Identify which cell holds the provided text, then report its [x, y] central coordinate. 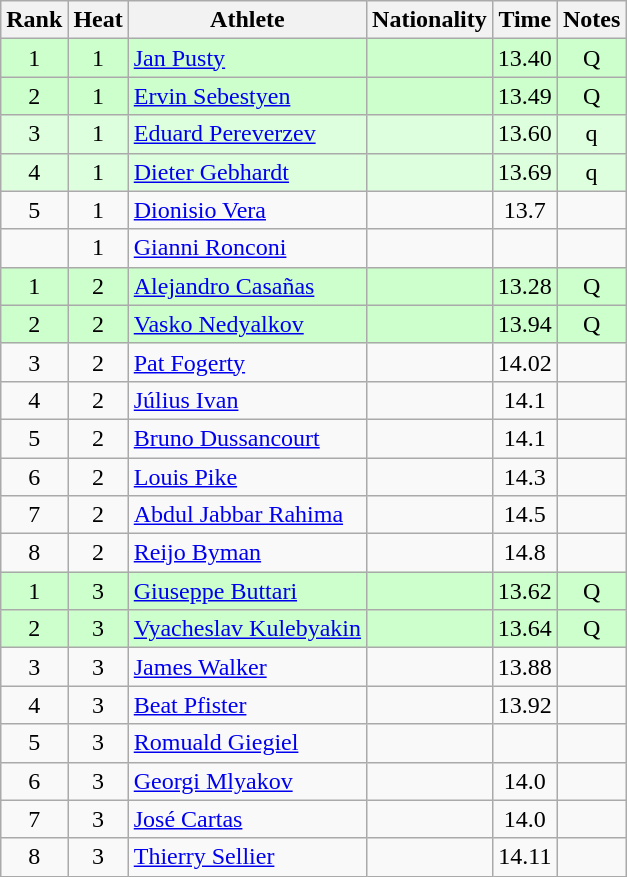
Dionisio Vera [247, 210]
Athlete [247, 20]
James Walker [247, 667]
Giuseppe Buttari [247, 591]
13.7 [524, 210]
Romuald Giegiel [247, 743]
Bruno Dussancourt [247, 438]
Vasko Nedyalkov [247, 324]
Pat Fogerty [247, 362]
Eduard Pereverzev [247, 134]
José Cartas [247, 819]
Ervin Sebestyen [247, 96]
Time [524, 20]
Jan Pusty [247, 58]
Reijo Byman [247, 553]
14.3 [524, 477]
Vyacheslav Kulebyakin [247, 629]
Notes [591, 20]
14.02 [524, 362]
13.69 [524, 172]
Rank [34, 20]
Július Ivan [247, 400]
Georgi Mlyakov [247, 781]
Dieter Gebhardt [247, 172]
Thierry Sellier [247, 857]
14.5 [524, 515]
14.8 [524, 553]
13.28 [524, 286]
13.88 [524, 667]
Gianni Ronconi [247, 248]
13.40 [524, 58]
13.64 [524, 629]
14.11 [524, 857]
13.62 [524, 591]
13.60 [524, 134]
Beat Pfister [247, 705]
Heat [98, 20]
13.92 [524, 705]
Nationality [430, 20]
Alejandro Casañas [247, 286]
13.49 [524, 96]
13.94 [524, 324]
Louis Pike [247, 477]
Abdul Jabbar Rahima [247, 515]
